Scan for the cell matching the given text and deliver its (X, Y) coordinate at center. 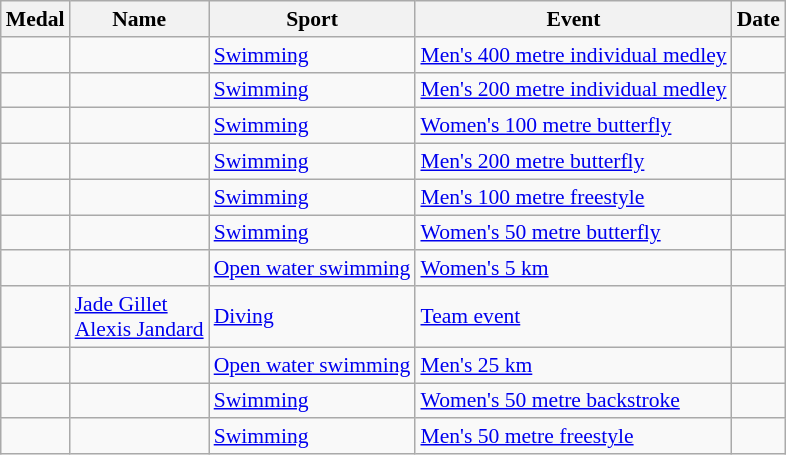
Men's 400 metre individual medley (573, 55)
Diving (312, 316)
Date (758, 19)
Men's 25 km (573, 365)
Men's 200 metre individual medley (573, 90)
Women's 100 metre butterfly (573, 126)
Men's 50 metre freestyle (573, 437)
Medal (36, 19)
Sport (312, 19)
Team event (573, 316)
Men's 200 metre butterfly (573, 162)
Women's 50 metre backstroke (573, 401)
Women's 50 metre butterfly (573, 233)
Name (140, 19)
Event (573, 19)
Men's 100 metre freestyle (573, 197)
Women's 5 km (573, 269)
Jade GilletAlexis Jandard (140, 316)
